Return (x, y) of the center of cell containing provided text 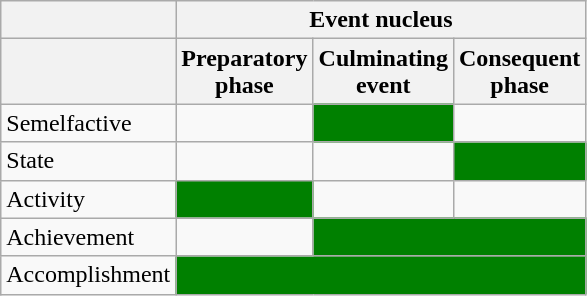
State (88, 161)
Consequentphase (519, 72)
Event nucleus (381, 20)
Achievement (88, 237)
Activity (88, 199)
Culminatingevent (383, 72)
Preparatoryphase (244, 72)
Accomplishment (88, 275)
Semelfactive (88, 123)
